Identify which cell holds the provided text, then report its [X, Y] central coordinate. 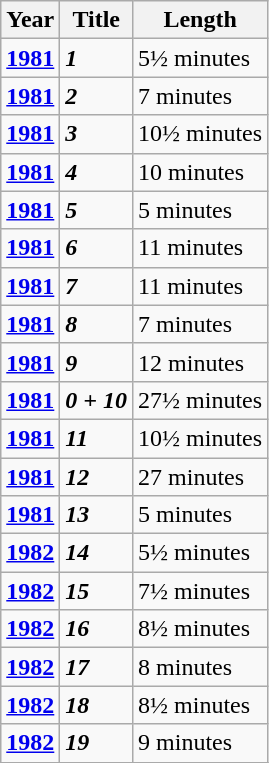
Length [200, 20]
18 [96, 705]
7½ minutes [200, 591]
6 [96, 248]
Title [96, 20]
3 [96, 134]
12 [96, 477]
5 [96, 210]
27½ minutes [200, 400]
2 [96, 96]
11 [96, 438]
0 + 10 [96, 400]
1 [96, 58]
8 [96, 324]
7 [96, 286]
27 minutes [200, 477]
12 minutes [200, 362]
9 [96, 362]
10 minutes [200, 172]
17 [96, 667]
15 [96, 591]
8 minutes [200, 667]
13 [96, 515]
Year [30, 20]
4 [96, 172]
14 [96, 553]
9 minutes [200, 743]
16 [96, 629]
19 [96, 743]
